Determine the (X, Y) coordinate at the center of the cell enclosing the given text.  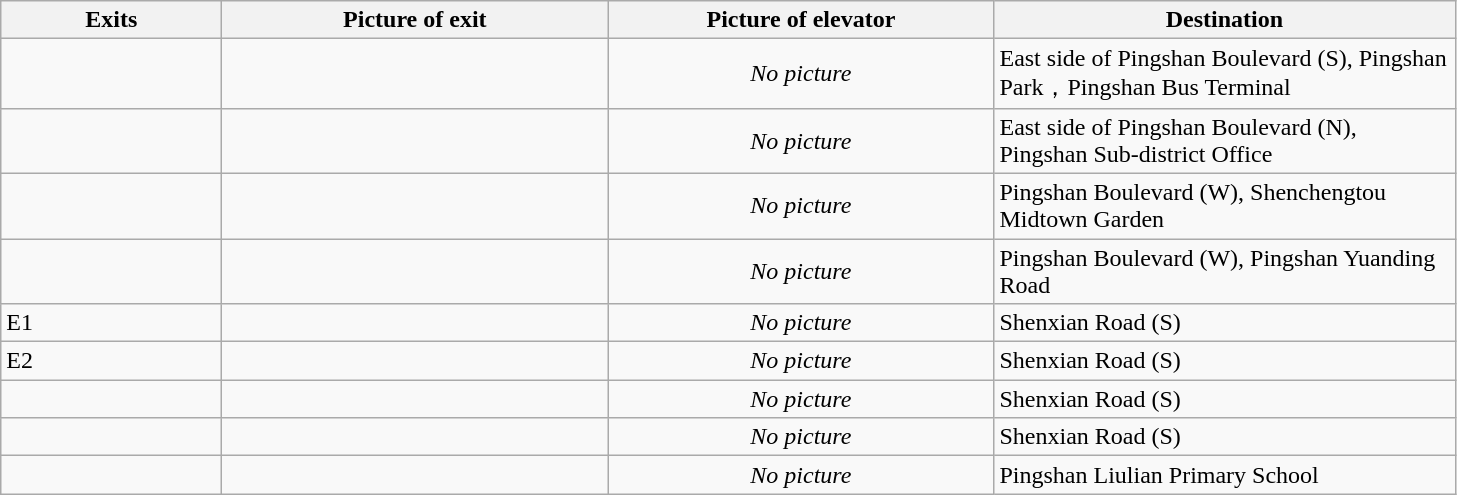
E1 (112, 323)
East side of Pingshan Boulevard (N), Pingshan Sub-district Office (1224, 140)
E2 (112, 361)
Picture of exit (415, 20)
Pingshan Boulevard (W), Pingshan Yuanding Road (1224, 270)
East side of Pingshan Boulevard (S), Pingshan Park，Pingshan Bus Terminal (1224, 74)
Exits (112, 20)
Picture of elevator (801, 20)
Destination (1224, 20)
Pingshan Liulian Primary School (1224, 475)
Pingshan Boulevard (W), Shenchengtou Midtown Garden (1224, 206)
